Pinpoint the cell where the given text exists, returning its (X, Y) midpoint coordinate. 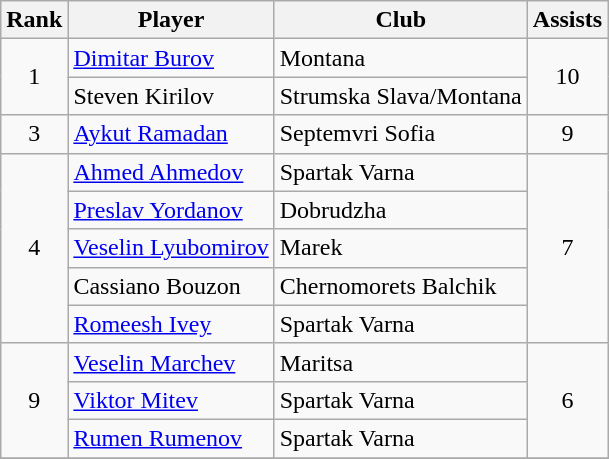
Rumen Rumenov (171, 438)
Ahmed Ahmedov (171, 172)
4 (34, 248)
Septemvri Sofia (400, 134)
Veselin Marchev (171, 362)
Dimitar Burov (171, 58)
Club (400, 20)
Cassiano Bouzon (171, 286)
Aykut Ramadan (171, 134)
Chernomorets Balchik (400, 286)
Montana (400, 58)
Marek (400, 248)
Romeesh Ivey (171, 324)
Player (171, 20)
Dobrudzha (400, 210)
Preslav Yordanov (171, 210)
1 (34, 77)
Maritsa (400, 362)
Viktor Mitev (171, 400)
Assists (567, 20)
7 (567, 248)
6 (567, 400)
Steven Kirilov (171, 96)
Strumska Slava/Montana (400, 96)
10 (567, 77)
Rank (34, 20)
Veselin Lyubomirov (171, 248)
3 (34, 134)
